Output the (X, Y) coordinate of the center of the cell containing the given text.  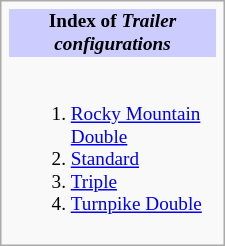
Index of Trailerconfigurations (112, 33)
Rocky Mountain DoubleStandardTripleTurnpike Double (112, 148)
